From the cell containing the given text, extract its center point as (x, y) coordinate. 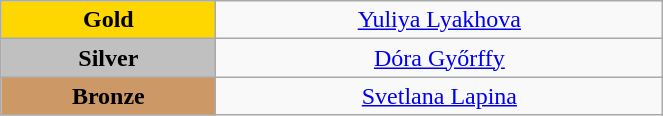
Gold (108, 20)
Dóra Győrffy (440, 58)
Yuliya Lyakhova (440, 20)
Silver (108, 58)
Svetlana Lapina (440, 96)
Bronze (108, 96)
